Provide the (x, y) coordinate of the cell's center where the given text is located.  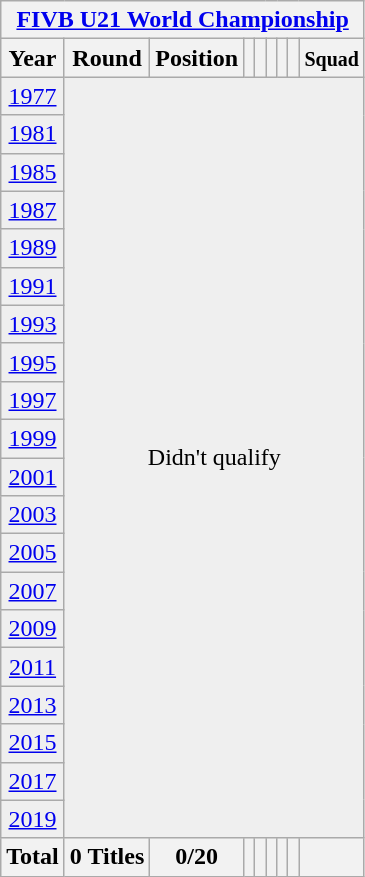
Squad (332, 58)
1981 (33, 134)
1977 (33, 96)
1999 (33, 438)
2013 (33, 705)
0/20 (197, 857)
Round (107, 58)
2003 (33, 515)
1989 (33, 248)
Didn't qualify (214, 458)
1993 (33, 324)
1987 (33, 210)
2017 (33, 781)
2007 (33, 591)
Year (33, 58)
2019 (33, 819)
2001 (33, 477)
0 Titles (107, 857)
Position (197, 58)
1995 (33, 362)
2005 (33, 553)
1991 (33, 286)
2009 (33, 629)
2015 (33, 743)
2011 (33, 667)
FIVB U21 World Championship (183, 20)
1997 (33, 400)
Total (33, 857)
1985 (33, 172)
